Return (x, y) of the center of cell containing provided text 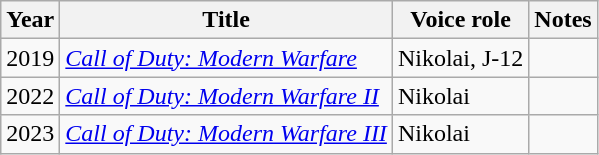
Title (226, 20)
2019 (30, 58)
Call of Duty: Modern Warfare II (226, 96)
Year (30, 20)
2023 (30, 134)
Call of Duty: Modern Warfare III (226, 134)
Notes (563, 20)
Nikolai, J-12 (460, 58)
Call of Duty: Modern Warfare (226, 58)
Voice role (460, 20)
2022 (30, 96)
